From the cell containing the given text, extract its center point as [X, Y] coordinate. 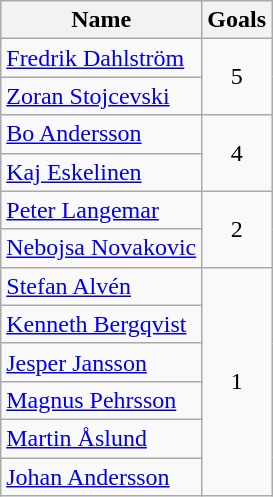
Kenneth Bergqvist [102, 324]
Magnus Pehrsson [102, 400]
Johan Andersson [102, 477]
2 [237, 229]
Zoran Stojcevski [102, 96]
Jesper Jansson [102, 362]
Peter Langemar [102, 210]
Fredrik Dahlström [102, 58]
Name [102, 20]
5 [237, 77]
Stefan Alvén [102, 286]
4 [237, 153]
Goals [237, 20]
Kaj Eskelinen [102, 172]
Martin Åslund [102, 438]
Nebojsa Novakovic [102, 248]
1 [237, 381]
Bo Andersson [102, 134]
